Detect which cell encompasses the target text, then output its [X, Y] center coordinate. 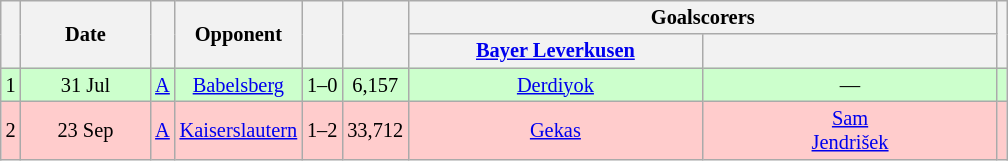
Opponent [238, 34]
Babelsberg [238, 85]
2 [11, 130]
— [850, 85]
1–0 [322, 85]
1 [11, 85]
23 Sep [86, 130]
Kaiserslautern [238, 130]
Gekas [556, 130]
31 Jul [86, 85]
Date [86, 34]
33,712 [375, 130]
Goalscorers [702, 17]
Derdiyok [556, 85]
Bayer Leverkusen [556, 51]
1–2 [322, 130]
Sam Jendrišek [850, 130]
6,157 [375, 85]
